Extract the [x, y] coordinate from the center of the cell holding the provided text.  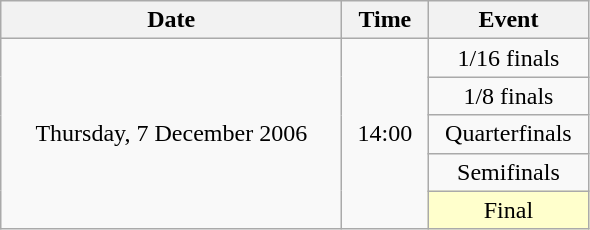
Time [385, 20]
Semifinals [508, 172]
Quarterfinals [508, 134]
Date [172, 20]
14:00 [385, 134]
1/8 finals [508, 96]
Event [508, 20]
Final [508, 210]
Thursday, 7 December 2006 [172, 134]
1/16 finals [508, 58]
